Pinpoint the cell where the given text exists, returning its (x, y) midpoint coordinate. 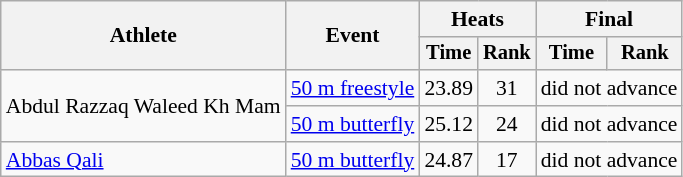
Final (610, 19)
Abdul Razzaq Waleed Kh Mam (144, 106)
31 (507, 88)
50 m freestyle (353, 88)
24 (507, 124)
50 m butterfly (353, 124)
Event (353, 36)
23.89 (448, 88)
25.12 (448, 124)
Athlete (144, 36)
Heats (477, 19)
